Scan for the cell matching the given text and deliver its (X, Y) coordinate at center. 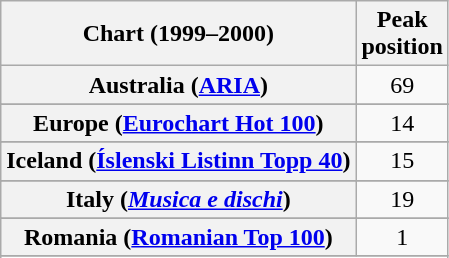
69 (402, 85)
Italy (Musica e dischi) (178, 199)
Australia (ARIA) (178, 85)
Iceland (Íslenski Listinn Topp 40) (178, 161)
14 (402, 123)
Peakposition (402, 34)
1 (402, 237)
15 (402, 161)
Europe (Eurochart Hot 100) (178, 123)
Chart (1999–2000) (178, 34)
19 (402, 199)
Romania (Romanian Top 100) (178, 237)
